From the cell containing the given text, extract its center point as [x, y] coordinate. 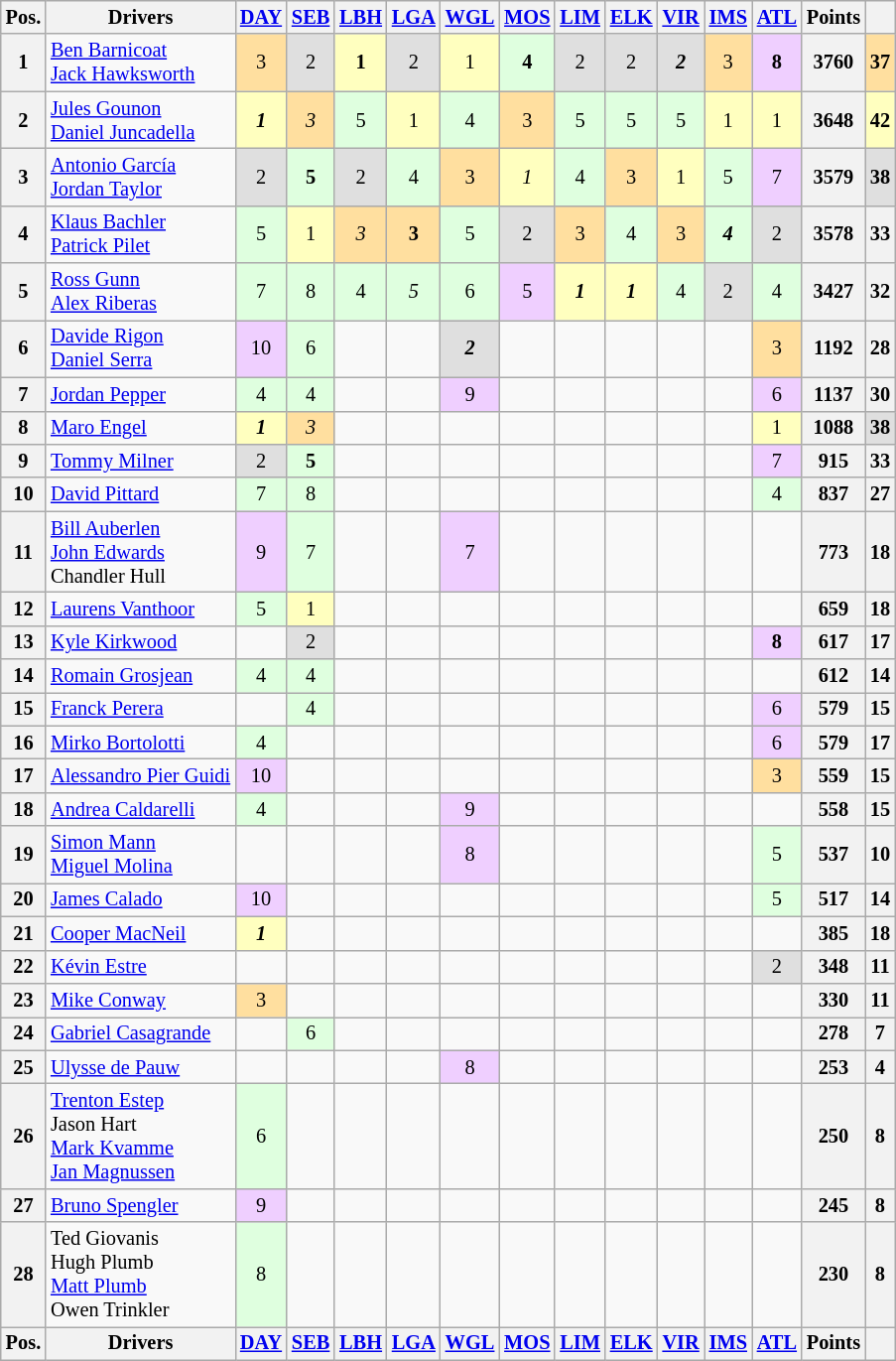
Franck Perera [141, 709]
Jordan Pepper [141, 394]
26 [24, 1136]
3427 [833, 292]
Ben Barnicoat Jack Hawksworth [141, 63]
Mirko Bortolotti [141, 743]
Bill Auberlen John Edwards Chandler Hull [141, 552]
Laurens Vanthoor [141, 609]
Maro Engel [141, 428]
558 [833, 809]
Bruno Spengler [141, 1205]
13 [24, 642]
837 [833, 494]
Trenton Estep Jason Hart Mark Kvamme Jan Magnussen [141, 1136]
Cooper MacNeil [141, 933]
20 [24, 899]
3760 [833, 63]
Tommy Milner [141, 461]
3579 [833, 177]
Kyle Kirkwood [141, 642]
385 [833, 933]
James Calado [141, 899]
348 [833, 967]
617 [833, 642]
253 [833, 1067]
19 [24, 855]
23 [24, 1000]
22 [24, 967]
230 [833, 1275]
1088 [833, 428]
Ted Giovanis Hugh Plumb Matt Plumb Owen Trinkler [141, 1275]
Ulysse de Pauw [141, 1067]
42 [880, 120]
Simon Mann Miguel Molina [141, 855]
612 [833, 676]
659 [833, 609]
12 [24, 609]
Antonio García Jordan Taylor [141, 177]
250 [833, 1136]
330 [833, 1000]
537 [833, 855]
25 [24, 1067]
30 [880, 394]
245 [833, 1205]
278 [833, 1033]
24 [24, 1033]
Andrea Caldarelli [141, 809]
Gabriel Casagrande [141, 1033]
David Pittard [141, 494]
Romain Grosjean [141, 676]
773 [833, 552]
1137 [833, 394]
Kévin Estre [141, 967]
559 [833, 775]
Mike Conway [141, 1000]
37 [880, 63]
1192 [833, 348]
Jules Gounon Daniel Juncadella [141, 120]
915 [833, 461]
Klaus Bachler Patrick Pilet [141, 234]
16 [24, 743]
517 [833, 899]
3578 [833, 234]
3648 [833, 120]
Alessandro Pier Guidi [141, 775]
Davide Rigon Daniel Serra [141, 348]
Ross Gunn Alex Riberas [141, 292]
32 [880, 292]
21 [24, 933]
